Determine the [X, Y] coordinate at the center of the cell enclosing the given text.  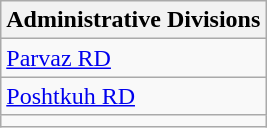
Administrative Divisions [134, 20]
Parvaz RD [134, 58]
Poshtkuh RD [134, 96]
